Return [X, Y] of the center of cell containing provided text 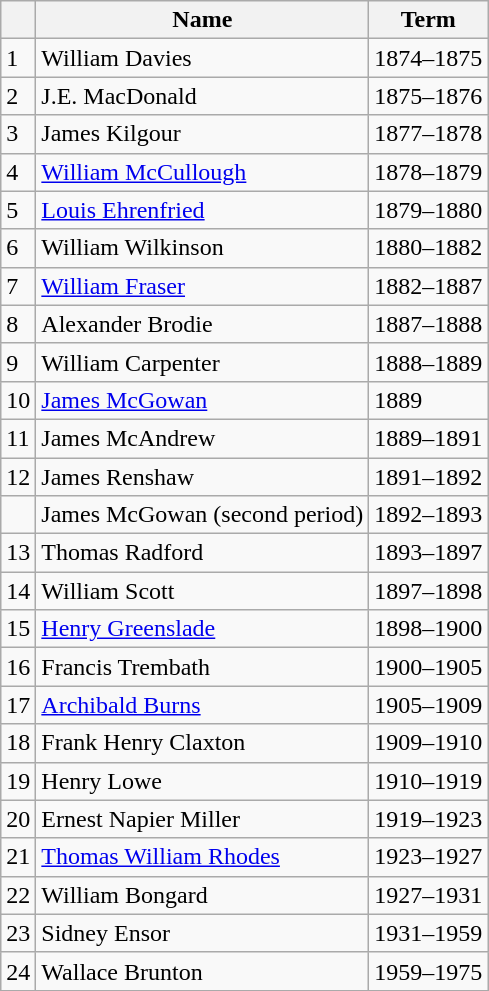
William Scott [202, 591]
23 [18, 933]
James Renshaw [202, 477]
1900–1905 [428, 667]
William Fraser [202, 286]
Henry Lowe [202, 781]
William Bongard [202, 895]
1909–1910 [428, 743]
Wallace Brunton [202, 971]
19 [18, 781]
William Davies [202, 58]
1 [18, 58]
5 [18, 210]
Francis Trembath [202, 667]
7 [18, 286]
William Carpenter [202, 362]
1893–1897 [428, 553]
14 [18, 591]
Louis Ehrenfried [202, 210]
1898–1900 [428, 629]
4 [18, 172]
22 [18, 895]
18 [18, 743]
3 [18, 134]
1878–1879 [428, 172]
1880–1882 [428, 248]
1889 [428, 400]
James McGowan (second period) [202, 515]
24 [18, 971]
20 [18, 819]
6 [18, 248]
James McGowan [202, 400]
1875–1876 [428, 96]
13 [18, 553]
9 [18, 362]
1905–1909 [428, 705]
1927–1931 [428, 895]
10 [18, 400]
1877–1878 [428, 134]
Frank Henry Claxton [202, 743]
Sidney Ensor [202, 933]
17 [18, 705]
Thomas Radford [202, 553]
16 [18, 667]
James McAndrew [202, 438]
1879–1880 [428, 210]
Alexander Brodie [202, 324]
1874–1875 [428, 58]
Archibald Burns [202, 705]
Name [202, 20]
8 [18, 324]
12 [18, 477]
2 [18, 96]
1892–1893 [428, 515]
1891–1892 [428, 477]
1888–1889 [428, 362]
15 [18, 629]
Ernest Napier Miller [202, 819]
Henry Greenslade [202, 629]
1923–1927 [428, 857]
1931–1959 [428, 933]
Thomas William Rhodes [202, 857]
1959–1975 [428, 971]
1889–1891 [428, 438]
James Kilgour [202, 134]
21 [18, 857]
Term [428, 20]
William McCullough [202, 172]
1910–1919 [428, 781]
1919–1923 [428, 819]
11 [18, 438]
1897–1898 [428, 591]
1887–1888 [428, 324]
William Wilkinson [202, 248]
1882–1887 [428, 286]
J.E. MacDonald [202, 96]
